Output the [X, Y] coordinate of the center of the cell containing the given text.  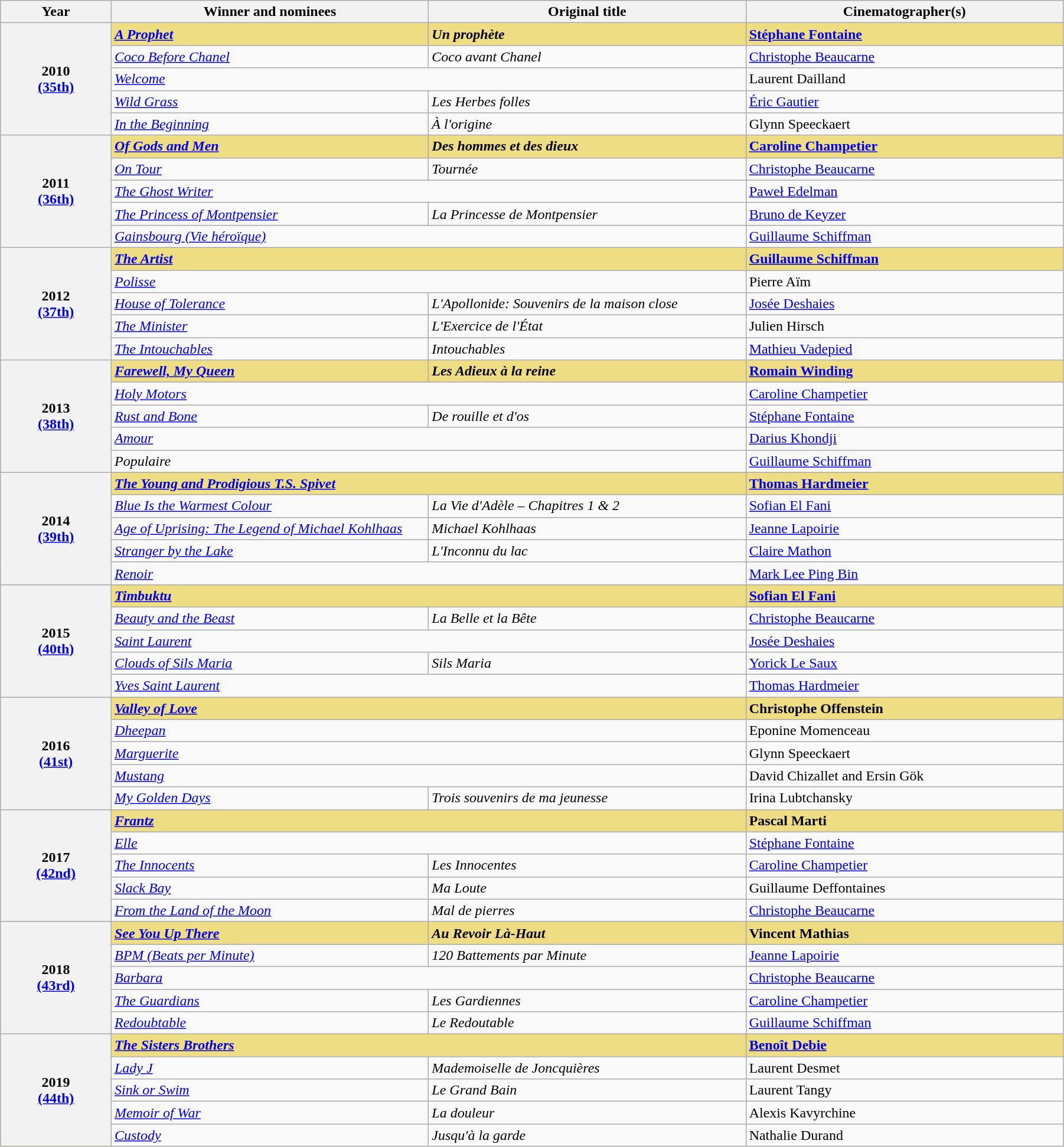
2016(41st) [56, 753]
Frantz [429, 821]
Age of Uprising: The Legend of Michael Kohlhaas [269, 528]
Cinematographer(s) [905, 12]
Amour [429, 439]
L'Apollonide: Souvenirs de la maison close [587, 304]
Tournée [587, 169]
Coco avant Chanel [587, 57]
Pierre Aïm [905, 282]
Les Herbes folles [587, 102]
Un prophète [587, 34]
Blue Is the Warmest Colour [269, 506]
Michael Kohlhaas [587, 528]
Gainsbourg (Vie héroïque) [429, 236]
Des hommes et des dieux [587, 146]
2014(39th) [56, 528]
La Belle et la Bête [587, 618]
Au Revoir Là-Haut [587, 933]
The Ghost Writer [429, 191]
Renoir [429, 573]
Trois souvenirs de ma jeunesse [587, 798]
Original title [587, 12]
Marguerite [429, 753]
Custody [269, 1135]
Rust and Bone [269, 416]
Yorick Le Saux [905, 664]
Holy Motors [429, 394]
Yves Saint Laurent [429, 686]
The Minister [269, 326]
Polisse [429, 282]
À l'origine [587, 124]
Darius Khondji [905, 439]
La Princesse de Montpensier [587, 214]
Julien Hirsch [905, 326]
Intouchables [587, 349]
2011(36th) [56, 191]
Guillaume Deffontaines [905, 888]
Les Adieux à la reine [587, 371]
Eponine Momenceau [905, 731]
La Vie d'Adèle – Chapitres 1 & 2 [587, 506]
Irina Lubtchansky [905, 798]
Sink or Swim [269, 1090]
L'Exercice de l'État [587, 326]
The Young and Prodigious T.S. Spivet [429, 483]
Lady J [269, 1068]
Timbuktu [429, 596]
Redoubtable [269, 1023]
2015(40th) [56, 641]
Sils Maria [587, 664]
Farewell, My Queen [269, 371]
Mal de pierres [587, 910]
Les Gardiennes [587, 1001]
The Sisters Brothers [429, 1045]
Mustang [429, 776]
See You Up There [269, 933]
Jusqu'à la garde [587, 1135]
A Prophet [269, 34]
2018(43rd) [56, 978]
My Golden Days [269, 798]
The Intouchables [269, 349]
Coco Before Chanel [269, 57]
Wild Grass [269, 102]
The Artist [429, 259]
Le Grand Bain [587, 1090]
Les Innocentes [587, 865]
Alexis Kavyrchine [905, 1113]
Paweł Edelman [905, 191]
Laurent Desmet [905, 1068]
Saint Laurent [429, 641]
2017(42nd) [56, 865]
Slack Bay [269, 888]
Year [56, 12]
The Innocents [269, 865]
Of Gods and Men [269, 146]
Bruno de Keyzer [905, 214]
In the Beginning [269, 124]
From the Land of the Moon [269, 910]
Nathalie Durand [905, 1135]
Welcome [429, 79]
2010(35th) [56, 79]
Éric Gautier [905, 102]
BPM (Beats per Minute) [269, 955]
2012(37th) [56, 303]
Vincent Mathias [905, 933]
Romain Winding [905, 371]
David Chizallet and Ersin Gök [905, 776]
Beauty and the Beast [269, 618]
Barbara [429, 978]
La douleur [587, 1113]
Mark Lee Ping Bin [905, 573]
Clouds of Sils Maria [269, 664]
Ma Loute [587, 888]
Elle [429, 843]
Stranger by the Lake [269, 551]
Mademoiselle de Joncquières [587, 1068]
Le Redoutable [587, 1023]
2019(44th) [56, 1090]
Populaire [429, 461]
Pascal Marti [905, 821]
On Tour [269, 169]
Mathieu Vadepied [905, 349]
2013(38th) [56, 416]
120 Battements par Minute [587, 955]
Claire Mathon [905, 551]
Dheepan [429, 731]
Christophe Offenstein [905, 708]
L'Inconnu du lac [587, 551]
House of Tolerance [269, 304]
Valley of Love [429, 708]
Laurent Tangy [905, 1090]
The Guardians [269, 1001]
Memoir of War [269, 1113]
Laurent Dailland [905, 79]
Winner and nominees [269, 12]
Benoît Debie [905, 1045]
The Princess of Montpensier [269, 214]
De rouille et d'os [587, 416]
